Search for the cell housing the specified text and yield its (x, y) center coordinate. 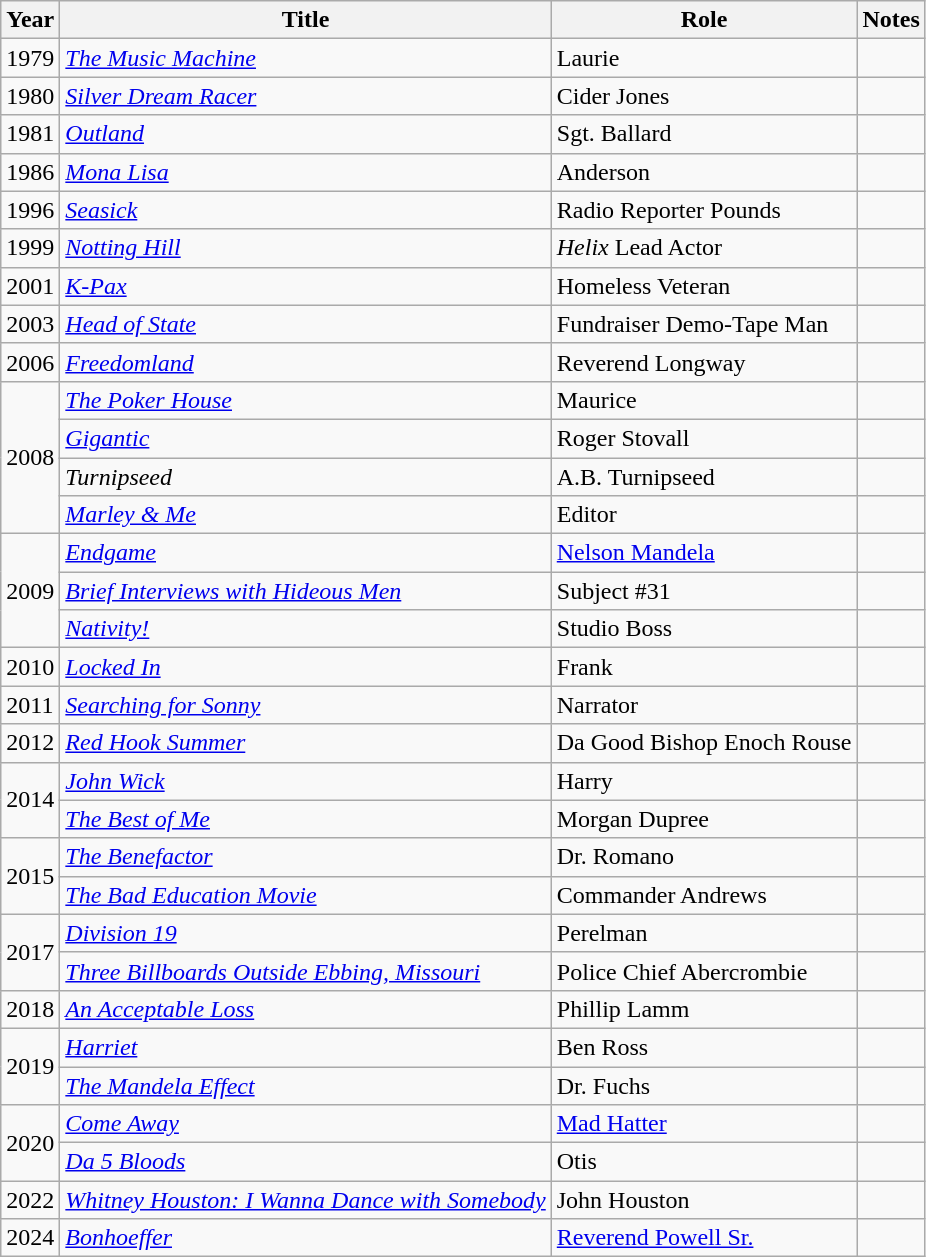
Dr. Fuchs (704, 1085)
Whitney Houston: I Wanna Dance with Somebody (306, 1200)
Reverend Powell Sr. (704, 1238)
2022 (30, 1200)
Da Good Bishop Enoch Rouse (704, 743)
2019 (30, 1066)
Cider Jones (704, 96)
Red Hook Summer (306, 743)
2008 (30, 457)
Gigantic (306, 438)
2017 (30, 952)
Editor (704, 515)
K-Pax (306, 286)
1980 (30, 96)
The Benefactor (306, 857)
Title (306, 20)
Sgt. Ballard (704, 134)
2015 (30, 876)
2018 (30, 1009)
Bonhoeffer (306, 1238)
Three Billboards Outside Ebbing, Missouri (306, 971)
Silver Dream Racer (306, 96)
2006 (30, 362)
Harry (704, 781)
Roger Stovall (704, 438)
Endgame (306, 553)
Notes (891, 20)
Reverend Longway (704, 362)
Mad Hatter (704, 1124)
Da 5 Bloods (306, 1162)
Brief Interviews with Hideous Men (306, 591)
2001 (30, 286)
Subject #31 (704, 591)
1981 (30, 134)
Locked In (306, 667)
Helix Lead Actor (704, 248)
Fundraiser Demo-Tape Man (704, 324)
Head of State (306, 324)
Maurice (704, 400)
Perelman (704, 933)
Narrator (704, 705)
1979 (30, 58)
Homeless Veteran (704, 286)
Mona Lisa (306, 172)
Morgan Dupree (704, 819)
2003 (30, 324)
2024 (30, 1238)
The Bad Education Movie (306, 895)
Marley & Me (306, 515)
2020 (30, 1143)
The Music Machine (306, 58)
Role (704, 20)
Nelson Mandela (704, 553)
The Best of Me (306, 819)
John Houston (704, 1200)
2011 (30, 705)
Anderson (704, 172)
2014 (30, 800)
Searching for Sonny (306, 705)
Division 19 (306, 933)
Freedomland (306, 362)
The Mandela Effect (306, 1085)
2009 (30, 591)
Laurie (704, 58)
Commander Andrews (704, 895)
1986 (30, 172)
Ben Ross (704, 1047)
Turnipseed (306, 477)
Dr. Romano (704, 857)
Outland (306, 134)
Radio Reporter Pounds (704, 210)
Harriet (306, 1047)
Phillip Lamm (704, 1009)
1999 (30, 248)
Studio Boss (704, 629)
Seasick (306, 210)
Come Away (306, 1124)
The Poker House (306, 400)
Frank (704, 667)
Police Chief Abercrombie (704, 971)
Notting Hill (306, 248)
2010 (30, 667)
Year (30, 20)
Otis (704, 1162)
John Wick (306, 781)
1996 (30, 210)
An Acceptable Loss (306, 1009)
A.B. Turnipseed (704, 477)
2012 (30, 743)
Nativity! (306, 629)
